Find where the given text appears and provide that cell's center as (x, y) coordinate. 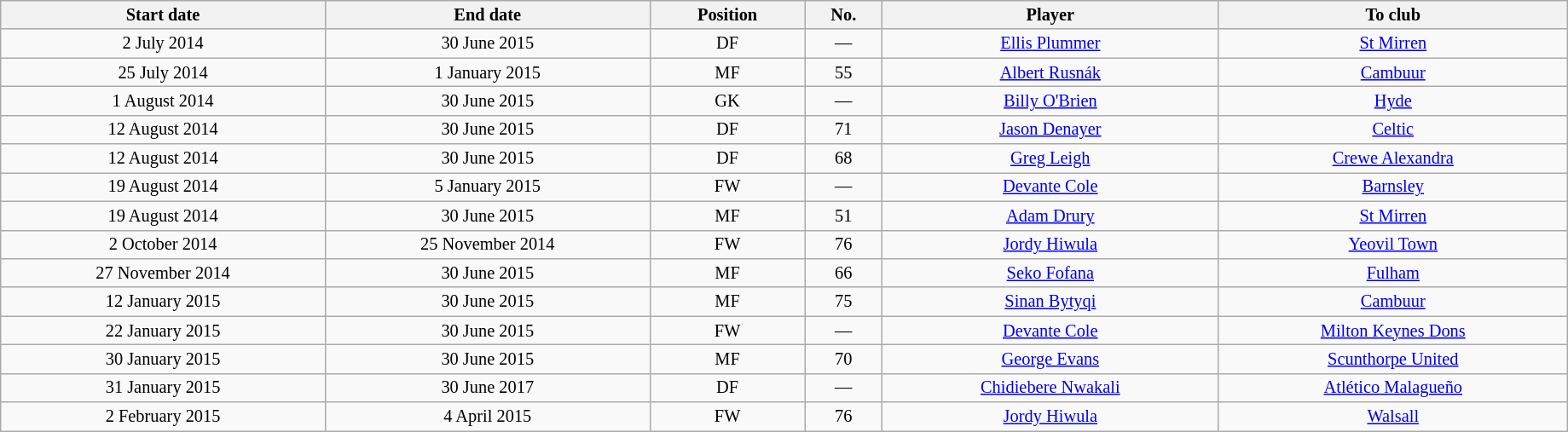
25 July 2014 (164, 72)
To club (1393, 14)
Position (727, 14)
Ellis Plummer (1050, 43)
Barnsley (1393, 187)
25 November 2014 (488, 245)
Celtic (1393, 130)
Crewe Alexandra (1393, 158)
75 (843, 302)
66 (843, 273)
Adam Drury (1050, 216)
Chidiebere Nwakali (1050, 388)
Start date (164, 14)
No. (843, 14)
55 (843, 72)
30 January 2015 (164, 359)
30 June 2017 (488, 388)
Greg Leigh (1050, 158)
Atlético Malagueño (1393, 388)
2 October 2014 (164, 245)
Jason Denayer (1050, 130)
31 January 2015 (164, 388)
22 January 2015 (164, 331)
Billy O'Brien (1050, 101)
Player (1050, 14)
12 January 2015 (164, 302)
51 (843, 216)
Albert Rusnák (1050, 72)
71 (843, 130)
5 January 2015 (488, 187)
1 August 2014 (164, 101)
Walsall (1393, 417)
GK (727, 101)
27 November 2014 (164, 273)
70 (843, 359)
Scunthorpe United (1393, 359)
Sinan Bytyqi (1050, 302)
End date (488, 14)
1 January 2015 (488, 72)
Yeovil Town (1393, 245)
Seko Fofana (1050, 273)
Fulham (1393, 273)
2 July 2014 (164, 43)
2 February 2015 (164, 417)
68 (843, 158)
George Evans (1050, 359)
Milton Keynes Dons (1393, 331)
Hyde (1393, 101)
4 April 2015 (488, 417)
